Identify which cell holds the provided text, then report its [x, y] central coordinate. 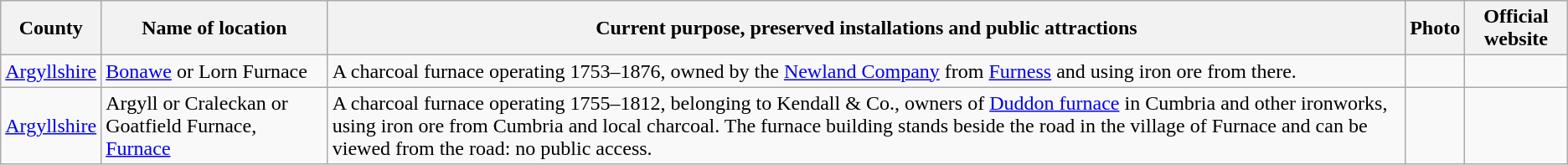
Argyll or Craleckan or Goatfield Furnace, Furnace [214, 126]
Current purpose, preserved installations and public attractions [866, 28]
County [51, 28]
Bonawe or Lorn Furnace [214, 71]
A charcoal furnace operating 1753–1876, owned by the Newland Company from Furness and using iron ore from there. [866, 71]
Name of location [214, 28]
Photo [1436, 28]
Official website [1516, 28]
